Identify which cell holds the provided text, then report its (x, y) central coordinate. 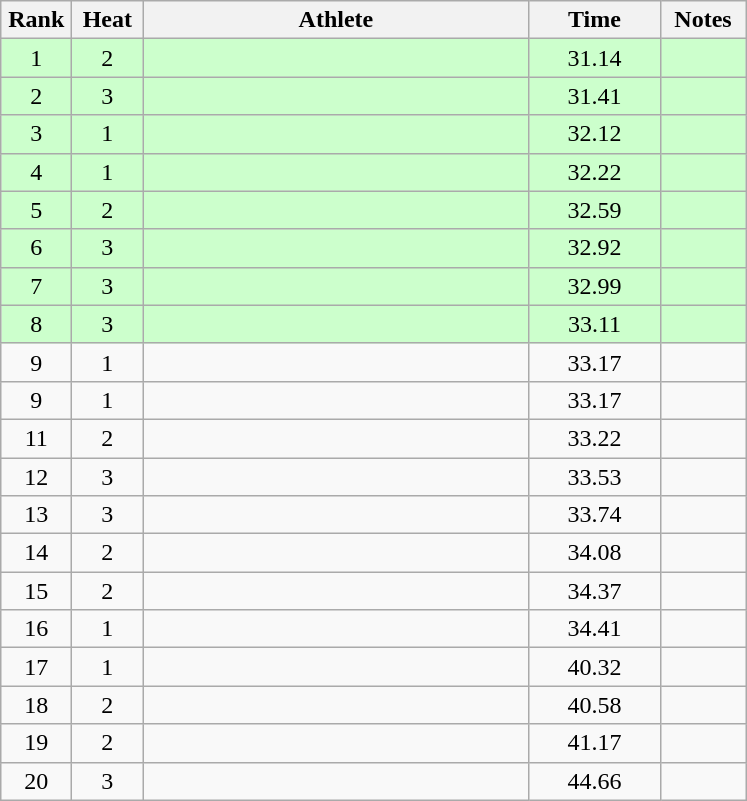
32.59 (594, 210)
8 (36, 324)
16 (36, 629)
Heat (108, 20)
44.66 (594, 781)
Time (594, 20)
11 (36, 438)
34.41 (594, 629)
34.37 (594, 591)
31.14 (594, 58)
19 (36, 743)
5 (36, 210)
41.17 (594, 743)
6 (36, 248)
Athlete (336, 20)
32.92 (594, 248)
13 (36, 515)
40.58 (594, 705)
12 (36, 477)
40.32 (594, 667)
15 (36, 591)
20 (36, 781)
4 (36, 172)
32.12 (594, 134)
Rank (36, 20)
32.99 (594, 286)
17 (36, 667)
7 (36, 286)
33.74 (594, 515)
34.08 (594, 553)
31.41 (594, 96)
33.22 (594, 438)
33.11 (594, 324)
32.22 (594, 172)
33.53 (594, 477)
18 (36, 705)
Notes (703, 20)
14 (36, 553)
